Return [x, y] of the center of cell containing provided text 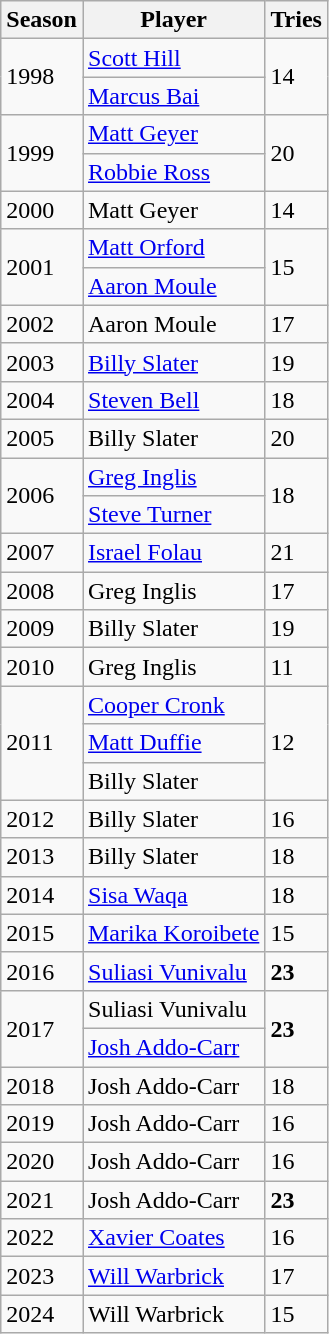
Scott Hill [173, 58]
2024 [42, 1314]
2009 [42, 629]
2016 [42, 971]
21 [296, 553]
11 [296, 667]
2004 [42, 400]
2000 [42, 210]
Xavier Coates [173, 1238]
1998 [42, 77]
Cooper Cronk [173, 705]
Steven Bell [173, 400]
2002 [42, 324]
Israel Folau [173, 553]
Robbie Ross [173, 172]
2014 [42, 895]
2020 [42, 1162]
2010 [42, 667]
2018 [42, 1085]
2022 [42, 1238]
Steve Turner [173, 515]
2005 [42, 438]
Player [173, 20]
2006 [42, 496]
2017 [42, 1028]
2023 [42, 1276]
2001 [42, 267]
Matt Duffie [173, 743]
2007 [42, 553]
Marika Koroibete [173, 933]
2015 [42, 933]
Sisa Waqa [173, 895]
2019 [42, 1124]
2021 [42, 1200]
1999 [42, 153]
2012 [42, 819]
Season [42, 20]
2011 [42, 743]
2008 [42, 591]
Marcus Bai [173, 96]
Matt Orford [173, 248]
Tries [296, 20]
2003 [42, 362]
2013 [42, 857]
12 [296, 743]
